Pinpoint the cell where the given text exists, returning its (X, Y) midpoint coordinate. 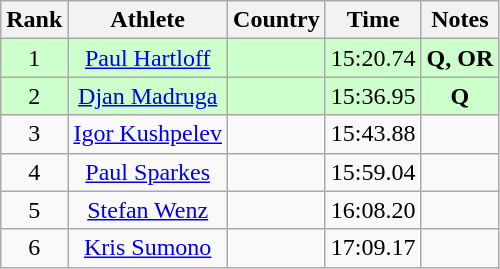
16:08.20 (373, 210)
Q (460, 96)
Stefan Wenz (148, 210)
Q, OR (460, 58)
3 (34, 134)
15:59.04 (373, 172)
Athlete (148, 20)
Djan Madruga (148, 96)
15:43.88 (373, 134)
Paul Hartloff (148, 58)
4 (34, 172)
Rank (34, 20)
Kris Sumono (148, 248)
Paul Sparkes (148, 172)
Notes (460, 20)
Igor Kushpelev (148, 134)
2 (34, 96)
15:20.74 (373, 58)
17:09.17 (373, 248)
Time (373, 20)
Country (277, 20)
6 (34, 248)
1 (34, 58)
5 (34, 210)
15:36.95 (373, 96)
